Output the (X, Y) coordinate of the center of the cell containing the given text.  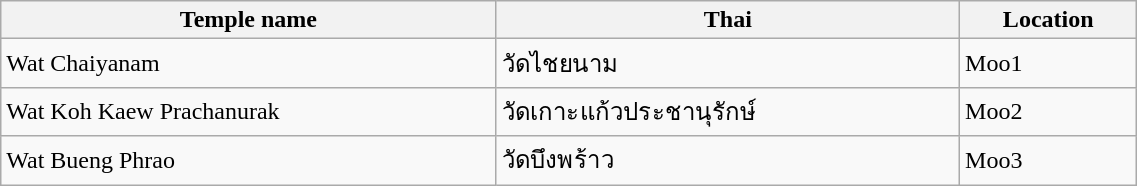
Moo2 (1048, 112)
Wat Koh Kaew Prachanurak (248, 112)
Thai (728, 20)
Moo1 (1048, 64)
Wat Bueng Phrao (248, 160)
วัดเกาะแก้วประชานุรักษ์ (728, 112)
Temple name (248, 20)
วัดไชยนาม (728, 64)
Moo3 (1048, 160)
Wat Chaiyanam (248, 64)
วัดบึงพร้าว (728, 160)
Location (1048, 20)
